Return [x, y] of the center of cell containing provided text 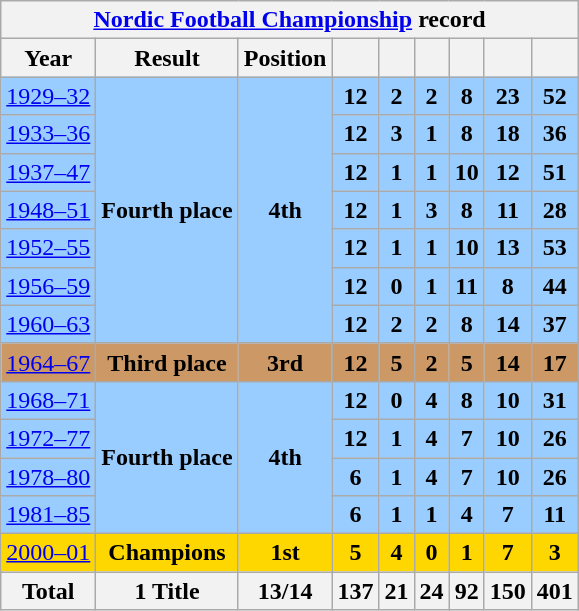
Nordic Football Championship record [290, 20]
31 [554, 400]
2000–01 [48, 553]
21 [396, 591]
1968–71 [48, 400]
44 [554, 286]
1st [285, 553]
Result [167, 58]
24 [432, 591]
1964–67 [48, 362]
18 [508, 134]
Third place [167, 362]
36 [554, 134]
28 [554, 210]
Year [48, 58]
1960–63 [48, 324]
150 [508, 591]
23 [508, 96]
1948–51 [48, 210]
51 [554, 172]
17 [554, 362]
37 [554, 324]
92 [466, 591]
1 Title [167, 591]
Position [285, 58]
401 [554, 591]
52 [554, 96]
1929–32 [48, 96]
53 [554, 248]
1952–55 [48, 248]
1981–85 [48, 515]
1972–77 [48, 438]
3rd [285, 362]
1937–47 [48, 172]
137 [356, 591]
Total [48, 591]
1956–59 [48, 286]
1933–36 [48, 134]
13/14 [285, 591]
Champions [167, 553]
13 [508, 248]
1978–80 [48, 477]
